Extract the [x, y] coordinate from the center of the cell holding the provided text.  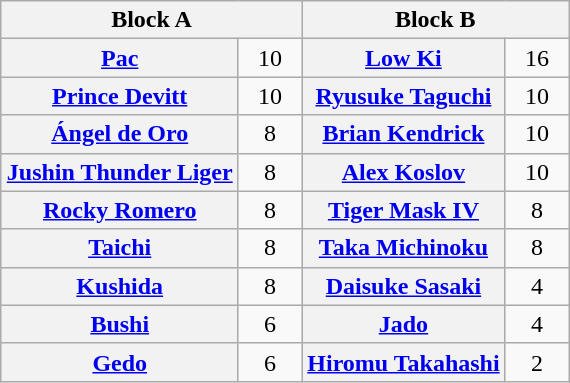
Pac [120, 58]
Tiger Mask IV [404, 210]
Prince Devitt [120, 96]
Jushin Thunder Liger [120, 172]
Kushida [120, 286]
Block A [151, 20]
Hiromu Takahashi [404, 362]
Ángel de Oro [120, 134]
Low Ki [404, 58]
Ryusuke Taguchi [404, 96]
Daisuke Sasaki [404, 286]
Gedo [120, 362]
Taka Michinoku [404, 248]
2 [537, 362]
Block B [436, 20]
Taichi [120, 248]
Bushi [120, 324]
Rocky Romero [120, 210]
16 [537, 58]
Brian Kendrick [404, 134]
Jado [404, 324]
Alex Koslov [404, 172]
